Find where the given text appears and provide that cell's center as [X, Y] coordinate. 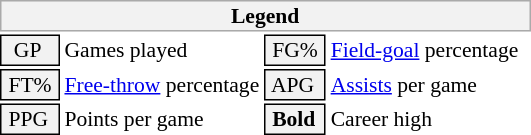
Field-goal percentage [430, 50]
GP [30, 50]
Assists per game [430, 85]
Free-throw percentage [162, 85]
FT% [30, 85]
FG% [295, 50]
Legend [265, 16]
Games played [162, 50]
APG [295, 85]
